Search for the cell housing the specified text and yield its [x, y] center coordinate. 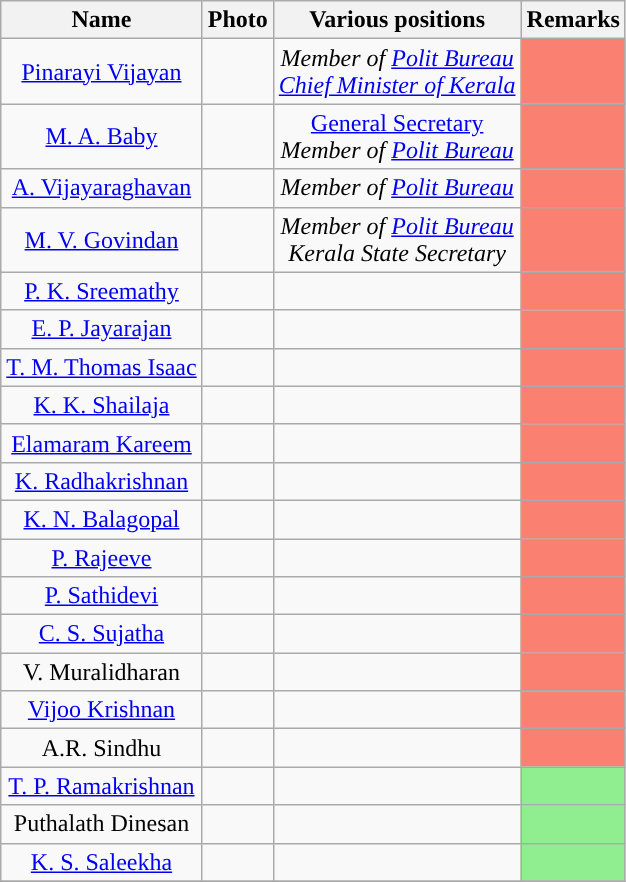
Vijoo Krishnan [102, 710]
Pinarayi Vijayan [102, 72]
C. S. Sujatha [102, 634]
T. M. Thomas Isaac [102, 367]
Elamaram Kareem [102, 443]
A. Vijayaraghavan [102, 188]
P. Rajeeve [102, 557]
Puthalath Dinesan [102, 824]
Various positions [397, 20]
Photo [238, 20]
E. P. Jayarajan [102, 329]
P. K. Sreemathy [102, 291]
K. N. Balagopal [102, 519]
K. K. Shailaja [102, 405]
M. V. Govindan [102, 240]
General SecretaryMember of Polit Bureau [397, 136]
P. Sathidevi [102, 596]
A.R. Sindhu [102, 748]
Member of Polit Bureau [397, 188]
K. S. Saleekha [102, 862]
Member of Polit Bureau Kerala State Secretary [397, 240]
M. A. Baby [102, 136]
Name [102, 20]
Member of Polit BureauChief Minister of Kerala [397, 72]
Remarks [573, 20]
T. P. Ramakrishnan [102, 786]
V. Muralidharan [102, 672]
K. Radhakrishnan [102, 481]
